Detect which cell encompasses the target text, then output its (X, Y) center coordinate. 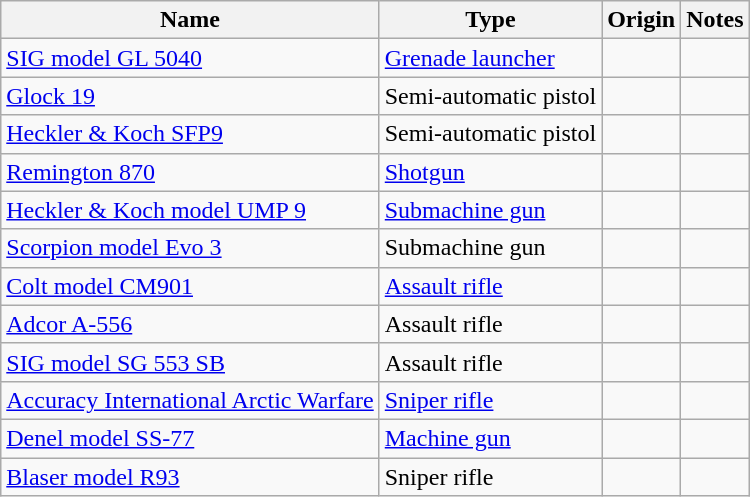
SIG model SG 553 SB (190, 362)
Blaser model R93 (190, 477)
Remington 870 (190, 172)
Type (490, 20)
Adcor A-556 (190, 324)
Notes (715, 20)
Origin (642, 20)
Glock 19 (190, 96)
Denel model SS-77 (190, 438)
Heckler & Koch model UMP 9 (190, 210)
Grenade launcher (490, 58)
Accuracy International Arctic Warfare (190, 400)
Colt model CM901 (190, 286)
SIG model GL 5040 (190, 58)
Heckler & Koch SFP9 (190, 134)
Scorpion model Evo 3 (190, 248)
Shotgun (490, 172)
Machine gun (490, 438)
Name (190, 20)
